Return the [X, Y] coordinate for the center point of the cell that contains the specified text.  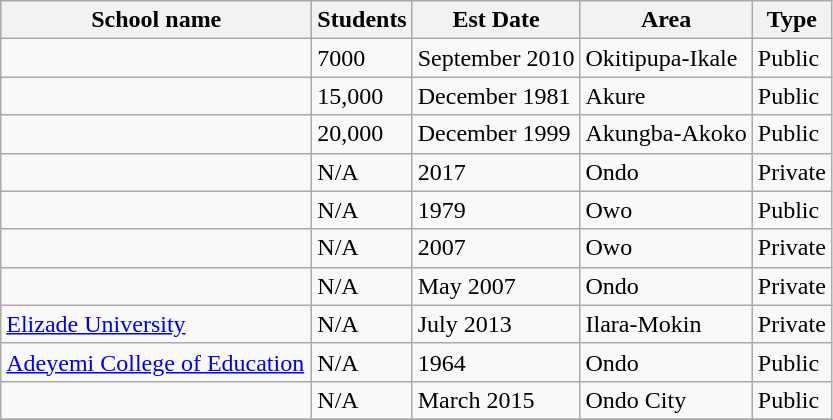
Akure [666, 96]
20,000 [362, 134]
Elizade University [156, 324]
7000 [362, 58]
July 2013 [496, 324]
Ondo City [666, 400]
Adeyemi College of Education [156, 362]
Students [362, 20]
December 1999 [496, 134]
School name [156, 20]
Type [792, 20]
Est Date [496, 20]
1979 [496, 210]
September 2010 [496, 58]
2017 [496, 172]
1964 [496, 362]
Okitipupa-Ikale [666, 58]
May 2007 [496, 286]
December 1981 [496, 96]
Ilara-Mokin [666, 324]
2007 [496, 248]
Area [666, 20]
15,000 [362, 96]
March 2015 [496, 400]
Akungba-Akoko [666, 134]
